Determine the [x, y] coordinate at the center of the cell enclosing the given text.  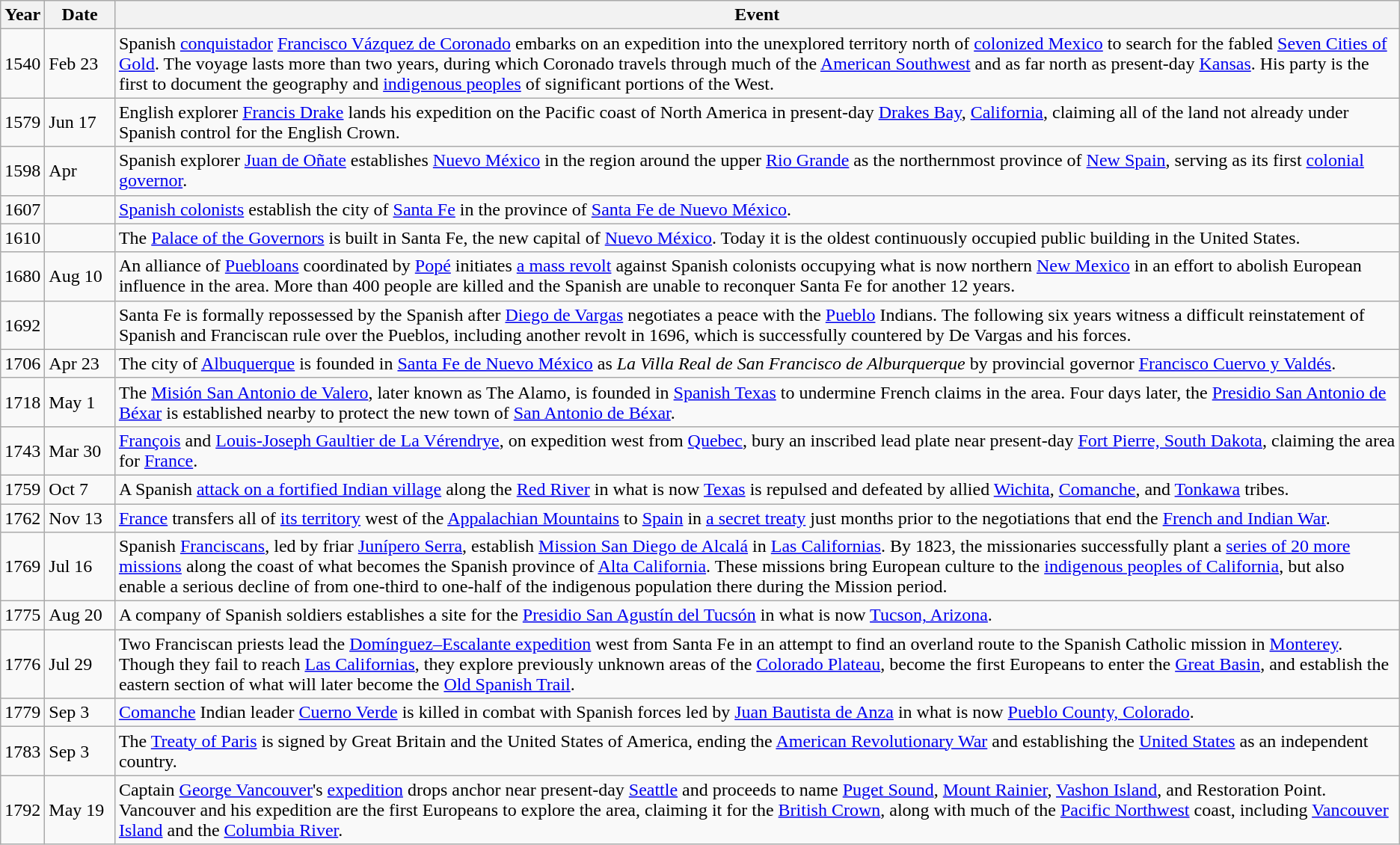
1680 [22, 277]
Aug 20 [80, 615]
1692 [22, 325]
1762 [22, 518]
Apr [80, 170]
1779 [22, 713]
May 19 [80, 810]
1783 [22, 751]
1743 [22, 450]
Date [80, 15]
1792 [22, 810]
A company of Spanish soldiers establishes a site for the Presidio San Agustín del Tucsón in what is now Tucson, Arizona. [757, 615]
1607 [22, 209]
1776 [22, 664]
Jul 29 [80, 664]
Comanche Indian leader Cuerno Verde is killed in combat with Spanish forces led by Juan Bautista de Anza in what is now Pueblo County, Colorado. [757, 713]
Jun 17 [80, 123]
Oct 7 [80, 489]
Mar 30 [80, 450]
Year [22, 15]
Aug 10 [80, 277]
Feb 23 [80, 64]
1769 [22, 567]
May 1 [80, 402]
Event [757, 15]
1759 [22, 489]
1598 [22, 170]
1610 [22, 238]
1706 [22, 363]
Nov 13 [80, 518]
1775 [22, 615]
Spanish colonists establish the city of Santa Fe in the province of Santa Fe de Nuevo México. [757, 209]
Jul 16 [80, 567]
1718 [22, 402]
Apr 23 [80, 363]
1540 [22, 64]
1579 [22, 123]
